Detect which cell encompasses the target text, then output its [X, Y] center coordinate. 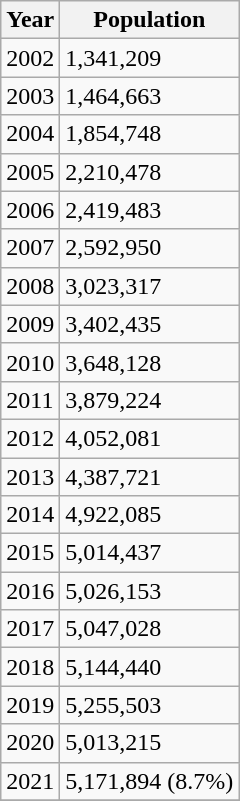
2,592,950 [150, 248]
3,648,128 [150, 362]
5,047,028 [150, 629]
2006 [30, 210]
2,419,483 [150, 210]
3,402,435 [150, 324]
2015 [30, 553]
5,014,437 [150, 553]
5,255,503 [150, 705]
4,387,721 [150, 477]
2008 [30, 286]
2014 [30, 515]
2020 [30, 743]
4,052,081 [150, 438]
2021 [30, 781]
4,922,085 [150, 515]
2017 [30, 629]
2009 [30, 324]
2019 [30, 705]
5,013,215 [150, 743]
2016 [30, 591]
1,464,663 [150, 96]
2013 [30, 477]
2003 [30, 96]
2002 [30, 58]
5,144,440 [150, 667]
Year [30, 20]
2010 [30, 362]
1,341,209 [150, 58]
Population [150, 20]
2005 [30, 172]
3,879,224 [150, 400]
2,210,478 [150, 172]
2018 [30, 667]
2007 [30, 248]
3,023,317 [150, 286]
2004 [30, 134]
5,171,894 (8.7%) [150, 781]
1,854,748 [150, 134]
2012 [30, 438]
2011 [30, 400]
5,026,153 [150, 591]
